Output the [X, Y] coordinate of the center of the cell containing the given text.  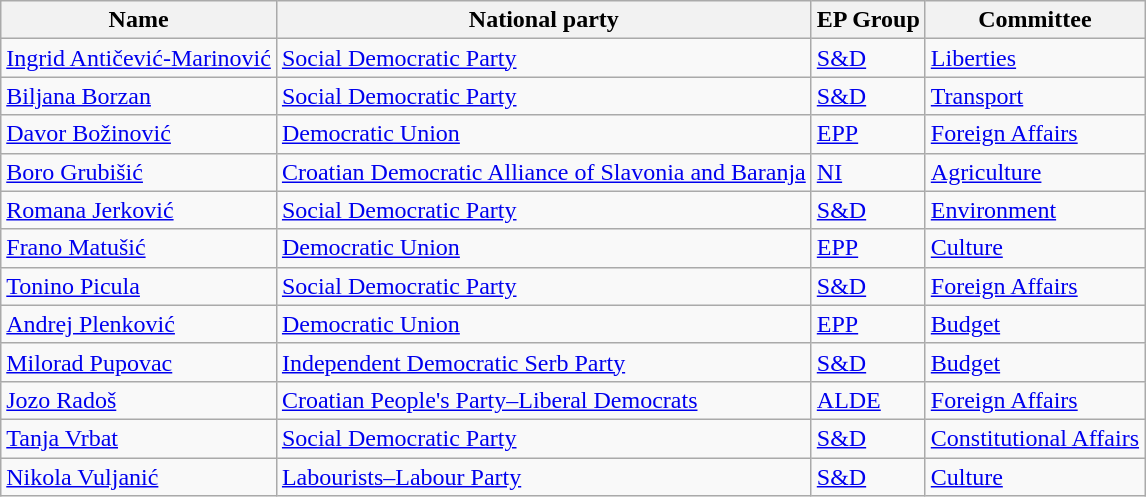
ALDE [868, 400]
National party [544, 20]
Nikola Vuljanić [139, 477]
Committee [1034, 20]
Labourists–Labour Party [544, 477]
Davor Božinović [139, 134]
Andrej Plenković [139, 324]
Tonino Picula [139, 286]
NI [868, 172]
Croatian People's Party–Liberal Democrats [544, 400]
Constitutional Affairs [1034, 438]
Croatian Democratic Alliance of Slavonia and Baranja [544, 172]
Independent Democratic Serb Party [544, 362]
EP Group [868, 20]
Name [139, 20]
Liberties [1034, 58]
Transport [1034, 96]
Milorad Pupovac [139, 362]
Romana Jerković [139, 210]
Agriculture [1034, 172]
Tanja Vrbat [139, 438]
Boro Grubišić [139, 172]
Environment [1034, 210]
Frano Matušić [139, 248]
Jozo Radoš [139, 400]
Ingrid Antičević-Marinović [139, 58]
Biljana Borzan [139, 96]
